Locate the cell with the specified text and output its (X, Y) center coordinate. 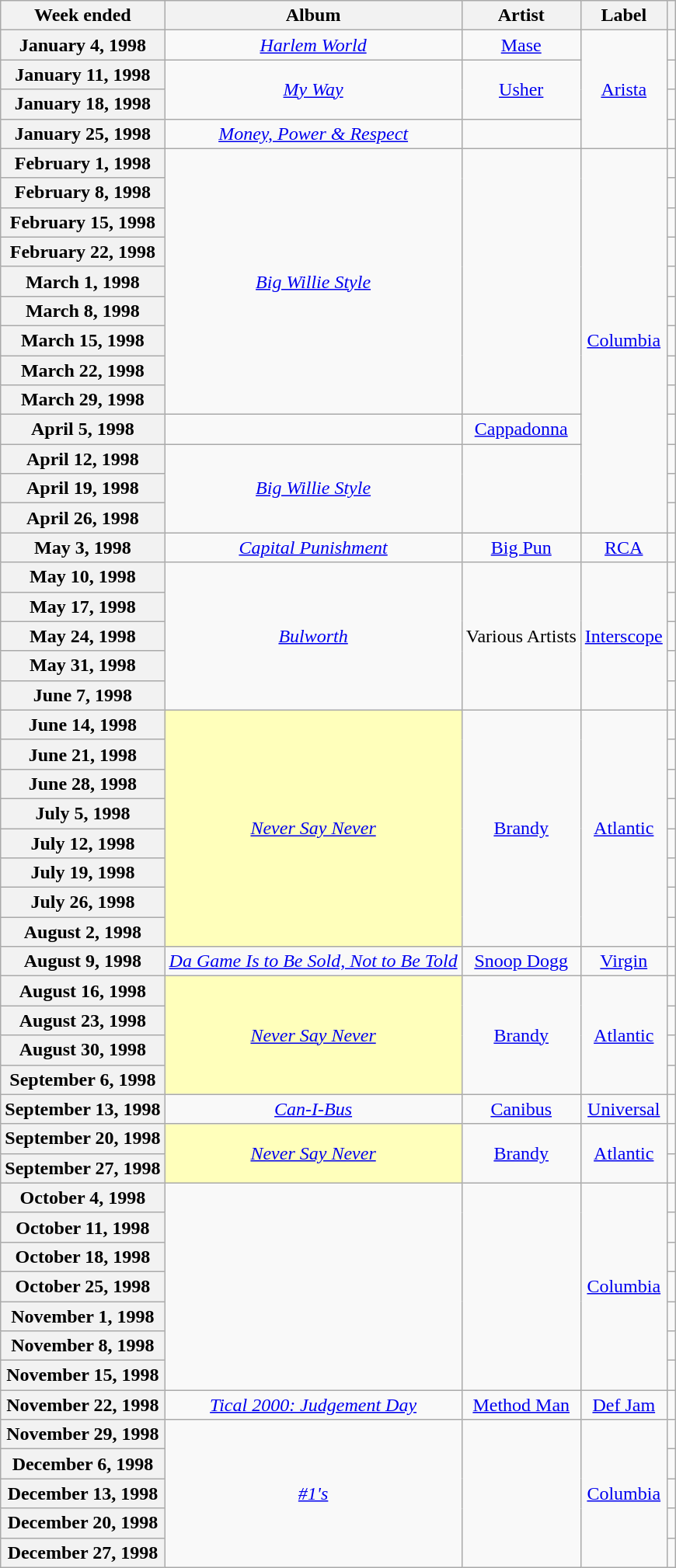
May 24, 1998 (82, 636)
Def Jam (623, 1405)
Week ended (82, 16)
Label (623, 16)
Usher (521, 89)
February 1, 1998 (82, 163)
March 1, 1998 (82, 281)
November 22, 1998 (82, 1405)
Artist (521, 16)
June 14, 1998 (82, 725)
May 3, 1998 (82, 548)
Album (313, 16)
Harlem World (313, 45)
August 2, 1998 (82, 932)
Tical 2000: Judgement Day (313, 1405)
November 1, 1998 (82, 1316)
February 22, 1998 (82, 252)
Method Man (521, 1405)
November 29, 1998 (82, 1434)
July 26, 1998 (82, 902)
May 31, 1998 (82, 666)
September 27, 1998 (82, 1168)
#1's (313, 1493)
Universal (623, 1109)
August 9, 1998 (82, 961)
April 5, 1998 (82, 429)
Canibus (521, 1109)
August 23, 1998 (82, 1020)
December 20, 1998 (82, 1523)
June 21, 1998 (82, 754)
November 15, 1998 (82, 1375)
October 11, 1998 (82, 1227)
March 29, 1998 (82, 400)
Virgin (623, 961)
March 15, 1998 (82, 340)
October 18, 1998 (82, 1257)
July 12, 1998 (82, 843)
Da Game Is to Be Sold, Not to Be Told (313, 961)
June 7, 1998 (82, 695)
Capital Punishment (313, 548)
Money, Power & Respect (313, 134)
January 18, 1998 (82, 104)
April 19, 1998 (82, 488)
December 6, 1998 (82, 1464)
July 5, 1998 (82, 813)
January 25, 1998 (82, 134)
Various Artists (521, 636)
April 26, 1998 (82, 518)
October 4, 1998 (82, 1198)
October 25, 1998 (82, 1286)
Interscope (623, 636)
Mase (521, 45)
Big Pun (521, 548)
My Way (313, 89)
September 13, 1998 (82, 1109)
January 11, 1998 (82, 75)
April 12, 1998 (82, 459)
Arista (623, 89)
July 19, 1998 (82, 873)
August 30, 1998 (82, 1050)
Can-I-Bus (313, 1109)
September 20, 1998 (82, 1139)
August 16, 1998 (82, 991)
September 6, 1998 (82, 1080)
January 4, 1998 (82, 45)
December 27, 1998 (82, 1552)
Cappadonna (521, 429)
May 17, 1998 (82, 607)
December 13, 1998 (82, 1493)
March 22, 1998 (82, 370)
November 8, 1998 (82, 1346)
RCA (623, 548)
May 10, 1998 (82, 577)
March 8, 1998 (82, 311)
June 28, 1998 (82, 784)
Bulworth (313, 636)
Snoop Dogg (521, 961)
February 15, 1998 (82, 222)
February 8, 1998 (82, 193)
